Identify which cell holds the provided text, then report its [x, y] central coordinate. 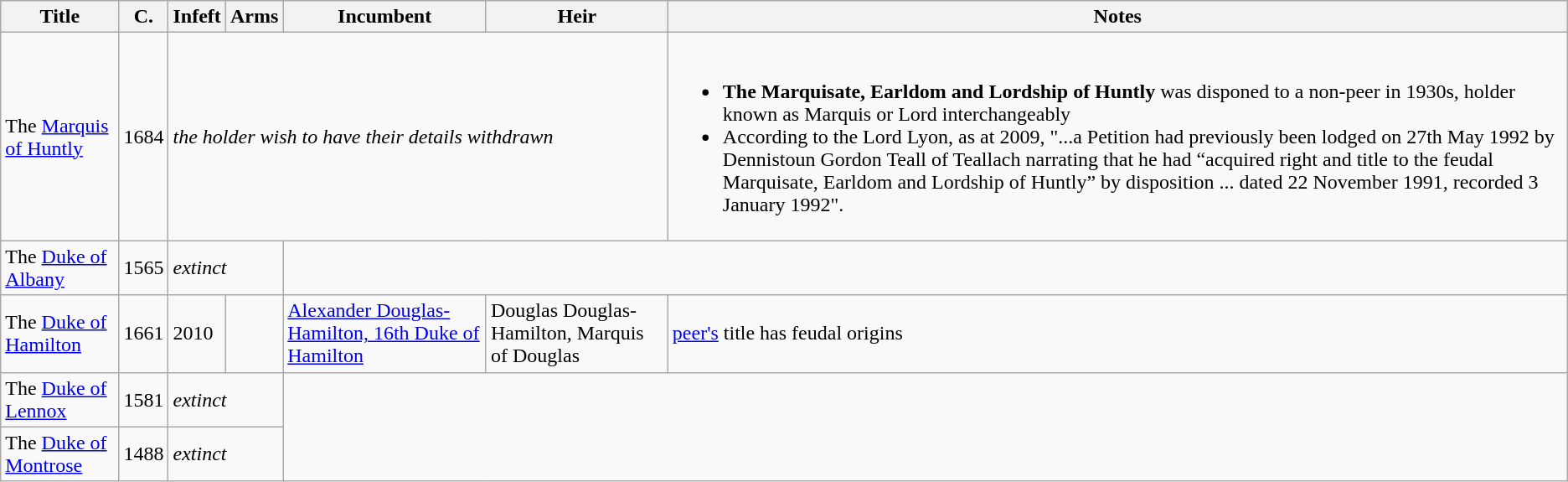
Title [60, 17]
Heir [576, 17]
Notes [1117, 17]
1661 [144, 334]
1565 [144, 268]
the holder wish to have their details withdrawn [418, 137]
The Duke of Lennox [60, 399]
The Duke of Albany [60, 268]
1581 [144, 399]
Alexander Douglas-Hamilton, 16th Duke of Hamilton [385, 334]
The Duke of Hamilton [60, 334]
1488 [144, 454]
The Duke of Montrose [60, 454]
peer's title has feudal origins [1117, 334]
C. [144, 17]
Infeft [197, 17]
2010 [197, 334]
1684 [144, 137]
Incumbent [385, 17]
The Marquis of Huntly [60, 137]
Arms [254, 17]
Douglas Douglas-Hamilton, Marquis of Douglas [576, 334]
